From the cell containing the given text, extract its center point as [X, Y] coordinate. 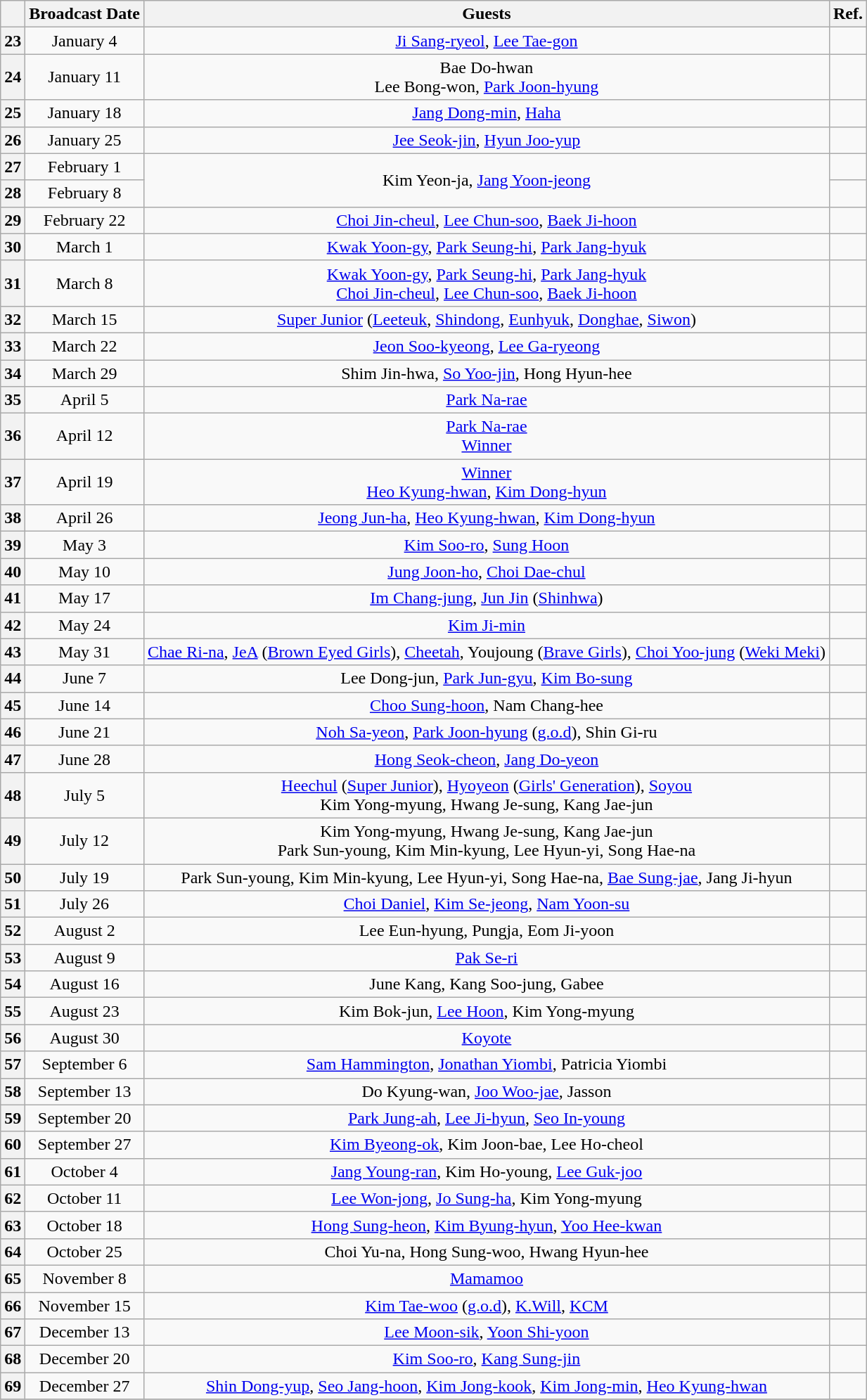
Shim Jin-hwa, So Yoo-jin, Hong Hyun-hee [487, 373]
December 13 [84, 1332]
Choi Jin-cheul, Lee Chun-soo, Baek Ji-hoon [487, 220]
November 8 [84, 1278]
Choi Daniel, Kim Se-jeong, Nam Yoon-su [487, 904]
March 8 [84, 283]
April 26 [84, 518]
40 [13, 572]
65 [13, 1278]
October 25 [84, 1252]
28 [13, 193]
August 16 [84, 984]
September 6 [84, 1065]
Park Sun-young, Kim Min-kyung, Lee Hyun-yi, Song Hae-na, Bae Sung-jae, Jang Ji-hyun [487, 877]
Kim Soo-ro, Kang Sung-jin [487, 1359]
October 4 [84, 1171]
Choi Yu-na, Hong Sung-woo, Hwang Hyun-hee [487, 1252]
Jeong Jun-ha, Heo Kyung-hwan, Kim Dong-hyun [487, 518]
May 31 [84, 652]
Jeon Soo-kyeong, Lee Ga-ryeong [487, 346]
August 9 [84, 958]
27 [13, 167]
55 [13, 1011]
51 [13, 904]
67 [13, 1332]
Mamamoo [487, 1278]
September 13 [84, 1091]
Koyote [487, 1038]
62 [13, 1198]
Park Na-rae [487, 400]
December 20 [84, 1359]
March 22 [84, 346]
May 24 [84, 625]
Kim Bok-jun, Lee Hoon, Kim Yong-myung [487, 1011]
Kim Byeong-ok, Kim Joon-bae, Lee Ho-cheol [487, 1145]
37 [13, 482]
Kim Yong-myung, Hwang Je-sung, Kang Jae-junPark Sun-young, Kim Min-kyung, Lee Hyun-yi, Song Hae-na [487, 841]
36 [13, 436]
Kim Soo-ro, Sung Hoon [487, 545]
50 [13, 877]
Guests [487, 14]
24 [13, 77]
February 1 [84, 167]
February 22 [84, 220]
34 [13, 373]
Hong Seok-cheon, Jang Do-yeon [487, 759]
66 [13, 1306]
47 [13, 759]
August 23 [84, 1011]
61 [13, 1171]
53 [13, 958]
April 5 [84, 400]
32 [13, 319]
May 17 [84, 598]
44 [13, 679]
August 30 [84, 1038]
July 12 [84, 841]
June 28 [84, 759]
WinnerHeo Kyung-hwan, Kim Dong-hyun [487, 482]
January 11 [84, 77]
33 [13, 346]
30 [13, 247]
Kwak Yoon-gy, Park Seung-hi, Park Jang-hyukChoi Jin-cheul, Lee Chun-soo, Baek Ji-hoon [487, 283]
46 [13, 732]
Kim Tae-woo (g.o.d), K.Will, KCM [487, 1306]
Noh Sa-yeon, Park Joon-hyung (g.o.d), Shin Gi-ru [487, 732]
43 [13, 652]
Im Chang-jung, Jun Jin (Shinhwa) [487, 598]
October 18 [84, 1225]
31 [13, 283]
September 27 [84, 1145]
Jang Young-ran, Kim Ho-young, Lee Guk-joo [487, 1171]
Chae Ri-na, JeA (Brown Eyed Girls), Cheetah, Youjoung (Brave Girls), Choi Yoo-jung (Weki Meki) [487, 652]
Lee Won-jong, Jo Sung-ha, Kim Yong-myung [487, 1198]
Park Na-raeWinner [487, 436]
April 12 [84, 436]
June 21 [84, 732]
Kwak Yoon-gy, Park Seung-hi, Park Jang-hyuk [487, 247]
March 15 [84, 319]
June 7 [84, 679]
Shin Dong-yup, Seo Jang-hoon, Kim Jong-kook, Kim Jong-min, Heo Kyung-hwan [487, 1386]
41 [13, 598]
45 [13, 705]
64 [13, 1252]
October 11 [84, 1198]
29 [13, 220]
June 14 [84, 705]
56 [13, 1038]
July 26 [84, 904]
57 [13, 1065]
Lee Dong-jun, Park Jun-gyu, Kim Bo-sung [487, 679]
60 [13, 1145]
48 [13, 795]
Choo Sung-hoon, Nam Chang-hee [487, 705]
Ji Sang-ryeol, Lee Tae-gon [487, 41]
38 [13, 518]
39 [13, 545]
23 [13, 41]
January 18 [84, 113]
52 [13, 931]
63 [13, 1225]
35 [13, 400]
December 27 [84, 1386]
April 19 [84, 482]
July 5 [84, 795]
September 20 [84, 1118]
42 [13, 625]
59 [13, 1118]
26 [13, 140]
November 15 [84, 1306]
Park Jung-ah, Lee Ji-hyun, Seo In-young [487, 1118]
49 [13, 841]
March 1 [84, 247]
February 8 [84, 193]
Bae Do-hwanLee Bong-won, Park Joon-hyung [487, 77]
Jung Joon-ho, Choi Dae-chul [487, 572]
August 2 [84, 931]
Ref. [848, 14]
68 [13, 1359]
Kim Ji-min [487, 625]
January 4 [84, 41]
Lee Eun-hyung, Pungja, Eom Ji-yoon [487, 931]
Hong Sung-heon, Kim Byung-hyun, Yoo Hee-kwan [487, 1225]
Sam Hammington, Jonathan Yiombi, Patricia Yiombi [487, 1065]
May 3 [84, 545]
58 [13, 1091]
69 [13, 1386]
Super Junior (Leeteuk, Shindong, Eunhyuk, Donghae, Siwon) [487, 319]
Lee Moon-sik, Yoon Shi-yoon [487, 1332]
Jang Dong-min, Haha [487, 113]
Heechul (Super Junior), Hyoyeon (Girls' Generation), SoyouKim Yong-myung, Hwang Je-sung, Kang Jae-jun [487, 795]
Jee Seok-jin, Hyun Joo-yup [487, 140]
25 [13, 113]
Broadcast Date [84, 14]
54 [13, 984]
Pak Se-ri [487, 958]
Do Kyung-wan, Joo Woo-jae, Jasson [487, 1091]
July 19 [84, 877]
March 29 [84, 373]
January 25 [84, 140]
Kim Yeon-ja, Jang Yoon-jeong [487, 180]
June Kang, Kang Soo-jung, Gabee [487, 984]
May 10 [84, 572]
